From the cell containing the given text, extract its center point as [X, Y] coordinate. 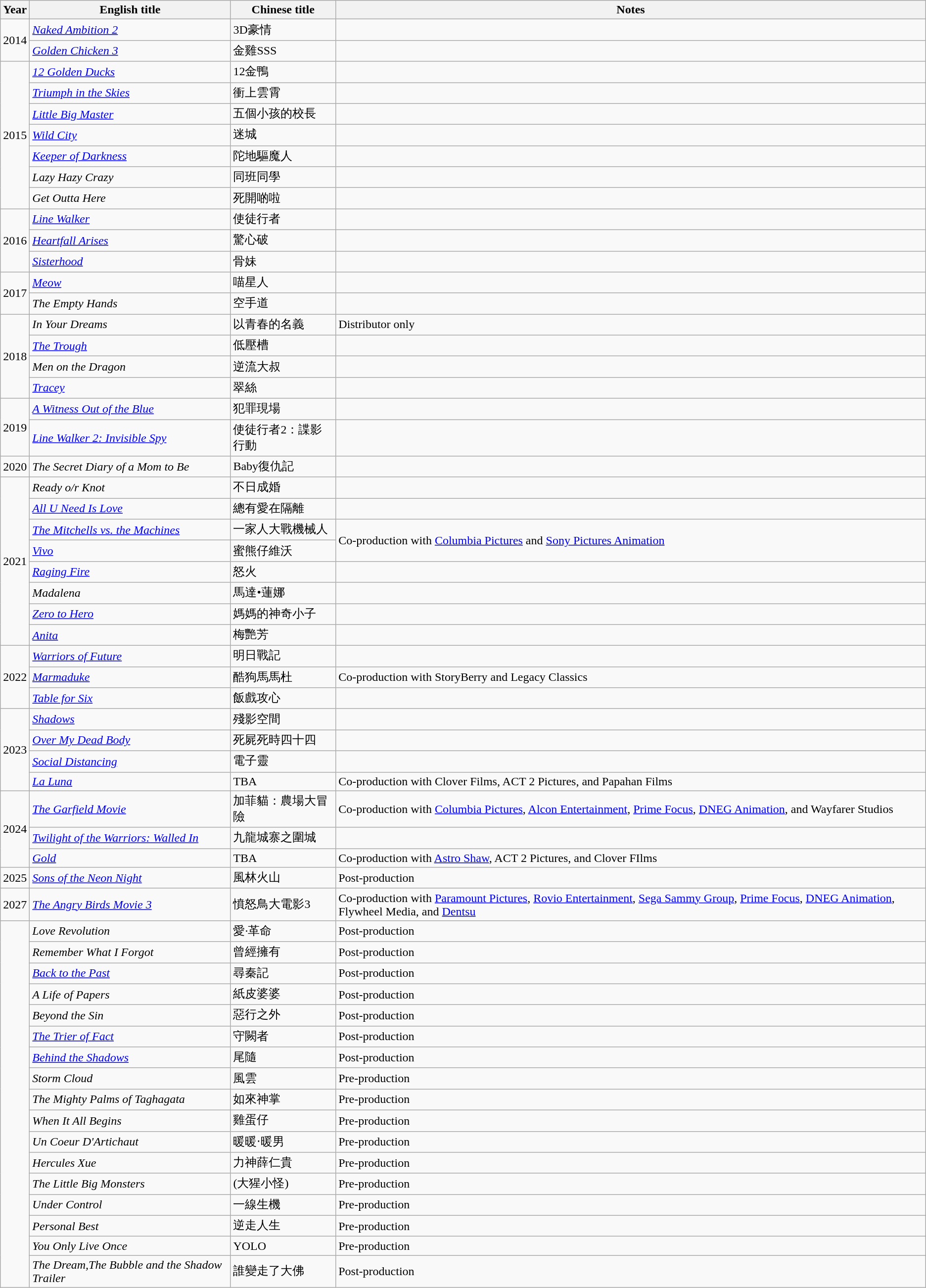
2025 [15, 878]
The Angry Birds Movie 3 [130, 905]
Sisterhood [130, 261]
死開啲啦 [283, 198]
逆走人生 [283, 1226]
Heartfall Arises [130, 240]
Golden Chicken 3 [130, 50]
酷狗馬馬杜 [283, 677]
YOLO [283, 1246]
飯戲攻心 [283, 699]
惡行之外 [283, 1015]
Un Coeur D'Artichaut [130, 1142]
The Garfield Movie [130, 809]
2022 [15, 677]
Co-production with Astro Shaw, ACT 2 Pictures, and Clover FIlms [631, 858]
12 Golden Ducks [130, 72]
使徒行者2：諜影行動 [283, 438]
2017 [15, 293]
一線生機 [283, 1205]
Tracey [130, 388]
衝上雲霄 [283, 93]
尾隨 [283, 1058]
In Your Dreams [130, 325]
The Trough [130, 345]
When It All Begins [130, 1120]
Personal Best [130, 1226]
電子靈 [283, 761]
喵星人 [283, 283]
Chinese title [283, 10]
使徒行者 [283, 220]
Ready o/r Knot [130, 488]
The Secret Diary of a Mom to Be [130, 467]
Naked Ambition 2 [130, 30]
Remember What I Forgot [130, 952]
媽媽的神奇小子 [283, 615]
不日成婚 [283, 488]
Shadows [130, 719]
12金鴨 [283, 72]
怒火 [283, 572]
暖暖‧暖男 [283, 1142]
Under Control [130, 1205]
同班同學 [283, 177]
Vivo [130, 551]
Co-production with Paramount Pictures, Rovio Entertainment, Sega Sammy Group, Prime Focus, DNEG Animation, Flywheel Media, and Dentsu [631, 905]
Love Revolution [130, 931]
Little Big Master [130, 114]
English title [130, 10]
金雞SSS [283, 50]
2019 [15, 428]
The Empty Hands [130, 304]
Co-production with Columbia Pictures, Alcon Entertainment, Prime Focus, DNEG Animation, and Wayfarer Studios [631, 809]
2023 [15, 750]
All U Need Is Love [130, 509]
Beyond the Sin [130, 1015]
風林火山 [283, 878]
五個小孩的校長 [283, 114]
Marmaduke [130, 677]
2024 [15, 829]
犯罪現場 [283, 409]
力神薛仁貴 [283, 1163]
(大猩小怪) [283, 1184]
守闕者 [283, 1036]
Line Walker [130, 220]
Storm Cloud [130, 1079]
低壓槽 [283, 345]
Zero to Hero [130, 615]
You Only Live Once [130, 1246]
如來神掌 [283, 1099]
迷城 [283, 136]
尋秦記 [283, 974]
誰變走了大佛 [283, 1272]
2014 [15, 41]
2016 [15, 240]
九龍城寨之圍城 [283, 838]
The Dream,The Bubble and the Shadow Trailer [130, 1272]
Triumph in the Skies [130, 93]
Social Distancing [130, 761]
Behind the Shadows [130, 1058]
Co-production with Columbia Pictures and Sony Pictures Animation [631, 540]
2015 [15, 135]
Baby復仇記 [283, 467]
Lazy Hazy Crazy [130, 177]
Anita [130, 635]
Year [15, 10]
梅艷芳 [283, 635]
Over My Dead Body [130, 740]
Twilight of the Warriors: Walled In [130, 838]
Get Outta Here [130, 198]
Keeper of Darkness [130, 156]
逆流大叔 [283, 367]
Gold [130, 858]
2021 [15, 561]
Men on the Dragon [130, 367]
Co-production with StoryBerry and Legacy Classics [631, 677]
2027 [15, 905]
Hercules Xue [130, 1163]
骨妹 [283, 261]
紙皮婆婆 [283, 995]
總有愛在隔離 [283, 509]
3D豪情 [283, 30]
愛·革命 [283, 931]
空手道 [283, 304]
翠絲 [283, 388]
明日戰記 [283, 656]
2020 [15, 467]
2018 [15, 356]
Line Walker 2: Invisible Spy [130, 438]
蜜熊仔維沃 [283, 551]
The Mitchells vs. the Machines [130, 529]
Distributor only [631, 325]
Raging Fire [130, 572]
殘影空間 [283, 719]
Madalena [130, 593]
Sons of the Neon Night [130, 878]
一家人大戰機械人 [283, 529]
以青春的名義 [283, 325]
Warriors of Future [130, 656]
憤怒鳥大電影3 [283, 905]
驚心破 [283, 240]
加菲貓：農場大冒險 [283, 809]
Meow [130, 283]
雞蛋仔 [283, 1120]
馬達•蓮娜 [283, 593]
A Witness Out of the Blue [130, 409]
風雲 [283, 1079]
Co-production with Clover Films, ACT 2 Pictures, and Papahan Films [631, 781]
La Luna [130, 781]
A Life of Papers [130, 995]
Back to the Past [130, 974]
Notes [631, 10]
The Trier of Fact [130, 1036]
死屍死時四十四 [283, 740]
The Little Big Monsters [130, 1184]
Table for Six [130, 699]
曾經擁有 [283, 952]
陀地驅魔人 [283, 156]
Wild City [130, 136]
The Mighty Palms of Taghagata [130, 1099]
